From the cell containing the given text, extract its center point as [x, y] coordinate. 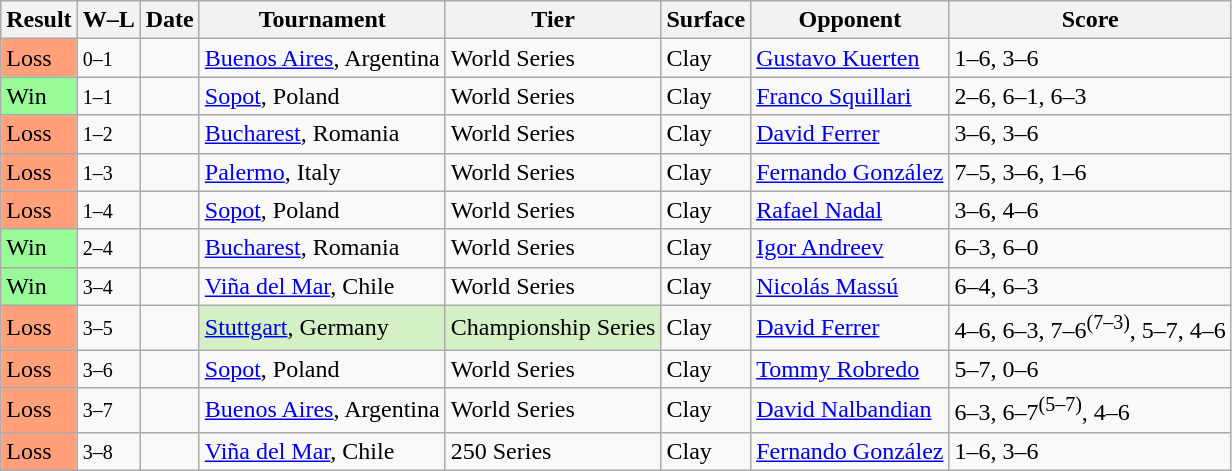
3–6, 3–6 [1090, 134]
6–3, 6–0 [1090, 248]
0–1 [108, 58]
Igor Andreev [850, 248]
1–3 [108, 172]
3–6, 4–6 [1090, 210]
6–3, 6–7(5–7), 4–6 [1090, 410]
7–5, 3–6, 1–6 [1090, 172]
Tournament [322, 20]
250 Series [553, 451]
3–7 [108, 410]
Opponent [850, 20]
3–8 [108, 451]
Championship Series [553, 328]
Result [39, 20]
Surface [706, 20]
David Nalbandian [850, 410]
Tier [553, 20]
5–7, 0–6 [1090, 369]
W–L [108, 20]
1–2 [108, 134]
Score [1090, 20]
4–6, 6–3, 7–6(7–3), 5–7, 4–6 [1090, 328]
3–4 [108, 286]
6–4, 6–3 [1090, 286]
1–4 [108, 210]
Palermo, Italy [322, 172]
3–6 [108, 369]
Rafael Nadal [850, 210]
Gustavo Kuerten [850, 58]
Nicolás Massú [850, 286]
Date [170, 20]
Franco Squillari [850, 96]
2–4 [108, 248]
2–6, 6–1, 6–3 [1090, 96]
Tommy Robredo [850, 369]
1–1 [108, 96]
Stuttgart, Germany [322, 328]
3–5 [108, 328]
